Return [x, y] of the center of cell containing provided text 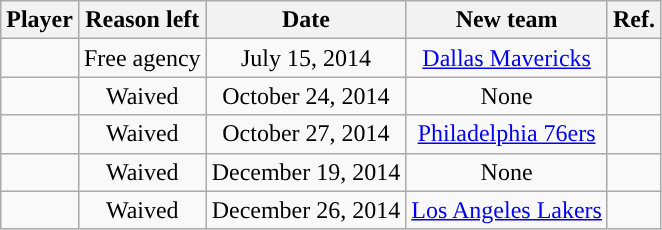
Dallas Mavericks [507, 58]
Philadelphia 76ers [507, 134]
December 19, 2014 [306, 172]
Reason left [142, 20]
October 27, 2014 [306, 134]
New team [507, 20]
Player [40, 20]
Los Angeles Lakers [507, 210]
December 26, 2014 [306, 210]
Free agency [142, 58]
Date [306, 20]
Ref. [634, 20]
July 15, 2014 [306, 58]
October 24, 2014 [306, 96]
